Pinpoint the cell where the given text exists, returning its [X, Y] midpoint coordinate. 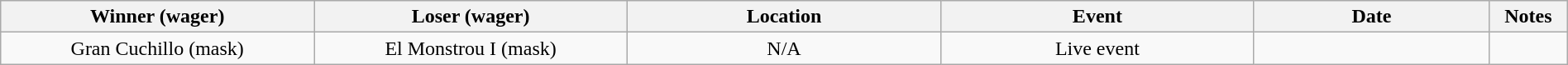
Gran Cuchillo (mask) [157, 48]
Loser (wager) [471, 17]
Date [1371, 17]
Event [1097, 17]
Live event [1097, 48]
Winner (wager) [157, 17]
El Monstrou I (mask) [471, 48]
N/A [784, 48]
Location [784, 17]
Notes [1528, 17]
